Locate the cell with the specified text and output its (x, y) center coordinate. 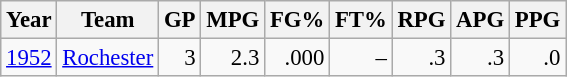
Year (29, 20)
RPG (422, 20)
MPG (233, 20)
.000 (298, 58)
FG% (298, 20)
FT% (362, 20)
3 (180, 58)
APG (480, 20)
.0 (537, 58)
PPG (537, 20)
GP (180, 20)
2.3 (233, 58)
Team (108, 20)
– (362, 58)
1952 (29, 58)
Rochester (108, 58)
